Output the (x, y) coordinate of the center of the cell containing the given text.  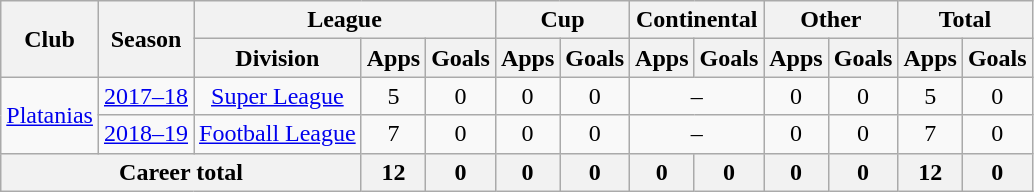
Platanias (50, 115)
Football League (278, 134)
Cup (562, 20)
Division (278, 58)
Career total (181, 172)
2018–19 (146, 134)
Total (965, 20)
Season (146, 39)
Super League (278, 96)
League (345, 20)
Continental (697, 20)
Other (831, 20)
Club (50, 39)
2017–18 (146, 96)
